Determine the [X, Y] coordinate at the center of the cell enclosing the given text.  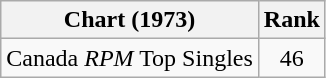
46 [292, 58]
Rank [292, 20]
Chart (1973) [130, 20]
Canada RPM Top Singles [130, 58]
